Determine the [X, Y] coordinate at the center of the cell enclosing the given text.  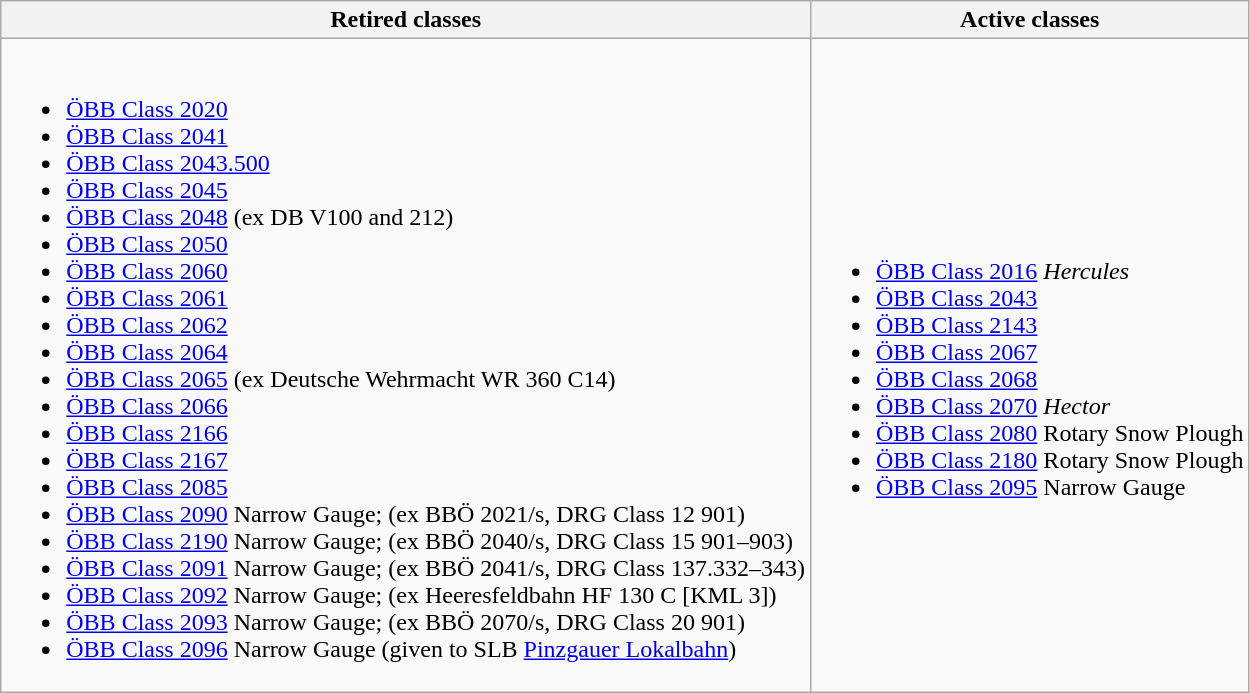
Retired classes [406, 20]
Active classes [1029, 20]
